Scan for the cell matching the given text and deliver its [x, y] coordinate at center. 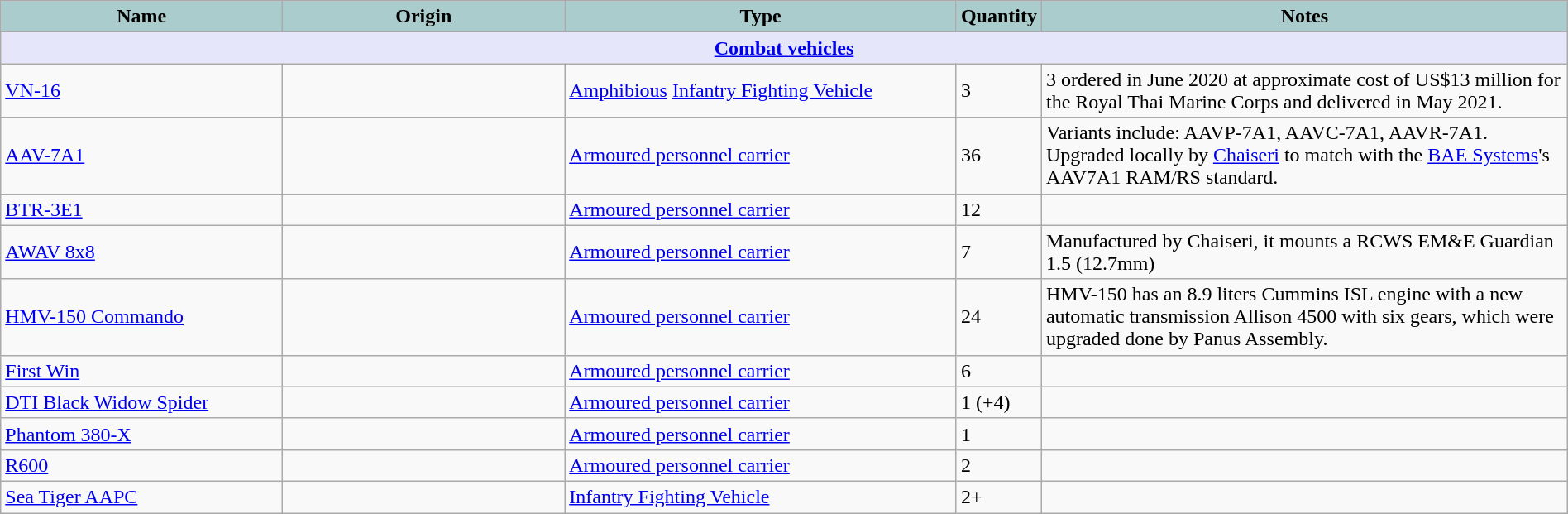
Origin [423, 17]
Manufactured by Chaiseri, it mounts a RCWS EM&E Guardian 1.5 (12.7mm) [1304, 252]
HMV-150 Commando [142, 317]
Type [761, 17]
3 ordered in June 2020 at approximate cost of US$13 million for the Royal Thai Marine Corps and delivered in May 2021. [1304, 91]
1 (+4) [999, 402]
7 [999, 252]
6 [999, 371]
1 [999, 434]
Name [142, 17]
3 [999, 91]
Variants include: AAVP-7A1, AAVC-7A1, AAVR-7A1. Upgraded locally by Chaiseri to match with the BAE Systems's AAV7A1 RAM/RS standard. [1304, 156]
Phantom 380-X [142, 434]
12 [999, 209]
VN-16 [142, 91]
24 [999, 317]
BTR-3E1 [142, 209]
36 [999, 156]
Infantry Fighting Vehicle [761, 497]
AWAV 8x8 [142, 252]
AAV-7A1 [142, 156]
R600 [142, 465]
Sea Tiger AAPC [142, 497]
Combat vehicles [784, 48]
First Win [142, 371]
2 [999, 465]
Quantity [999, 17]
Notes [1304, 17]
Amphibious Infantry Fighting Vehicle [761, 91]
2+ [999, 497]
DTI Black Widow Spider [142, 402]
